Return (x, y) of the center of cell containing provided text 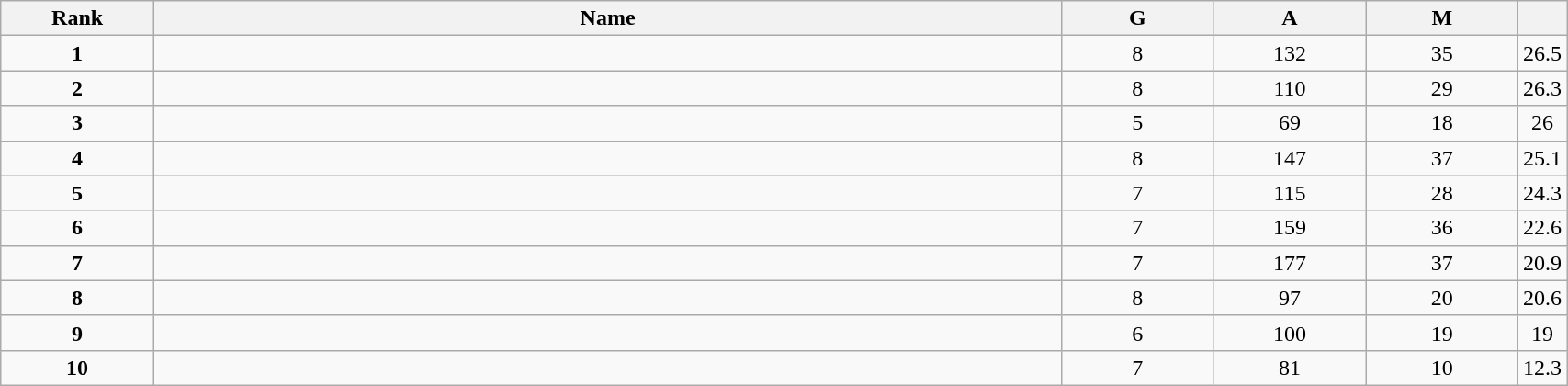
3 (77, 123)
115 (1290, 193)
18 (1442, 123)
97 (1290, 298)
28 (1442, 193)
Rank (77, 18)
24.3 (1543, 193)
110 (1290, 88)
26.5 (1543, 53)
177 (1290, 263)
20.6 (1543, 298)
2 (77, 88)
36 (1442, 228)
20 (1442, 298)
1 (77, 53)
22.6 (1543, 228)
9 (77, 333)
29 (1442, 88)
M (1442, 18)
26.3 (1543, 88)
147 (1290, 158)
20.9 (1543, 263)
26 (1543, 123)
100 (1290, 333)
35 (1442, 53)
G (1137, 18)
69 (1290, 123)
159 (1290, 228)
Name (607, 18)
25.1 (1543, 158)
132 (1290, 53)
81 (1290, 368)
12.3 (1543, 368)
4 (77, 158)
A (1290, 18)
